Identify which cell holds the provided text, then report its [X, Y] central coordinate. 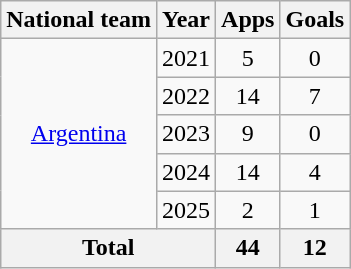
Year [186, 20]
Total [108, 248]
2023 [186, 134]
12 [315, 248]
2021 [186, 58]
5 [248, 58]
2022 [186, 96]
4 [315, 172]
Apps [248, 20]
Argentina [79, 134]
44 [248, 248]
7 [315, 96]
2025 [186, 210]
2 [248, 210]
Goals [315, 20]
1 [315, 210]
2024 [186, 172]
9 [248, 134]
National team [79, 20]
